From the cell containing the given text, extract its center point as (X, Y) coordinate. 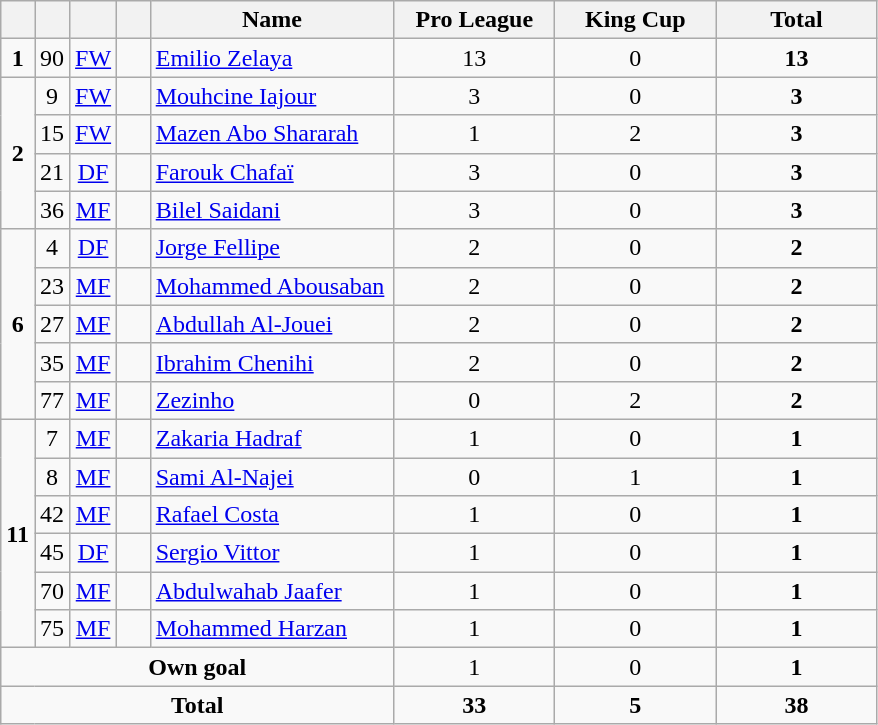
Mohammed Abousaban (272, 286)
5 (636, 705)
Zakaria Hadraf (272, 438)
Rafael Costa (272, 515)
27 (52, 324)
45 (52, 553)
Pro League (474, 20)
4 (52, 248)
21 (52, 172)
Mouhcine Iajour (272, 96)
35 (52, 362)
Name (272, 20)
Sami Al-Najei (272, 477)
Own goal (198, 667)
Jorge Fellipe (272, 248)
38 (796, 705)
33 (474, 705)
90 (52, 58)
15 (52, 134)
77 (52, 400)
11 (18, 533)
42 (52, 515)
Mohammed Harzan (272, 629)
6 (18, 324)
9 (52, 96)
Abdulwahab Jaafer (272, 591)
36 (52, 210)
Farouk Chafaï (272, 172)
70 (52, 591)
Emilio Zelaya (272, 58)
8 (52, 477)
Sergio Vittor (272, 553)
7 (52, 438)
Abdullah Al-Jouei (272, 324)
75 (52, 629)
23 (52, 286)
Zezinho (272, 400)
King Cup (636, 20)
Mazen Abo Shararah (272, 134)
Ibrahim Chenihi (272, 362)
Bilel Saidani (272, 210)
